Capture the cell that displays the provided text and extract its (x, y) central coordinate. 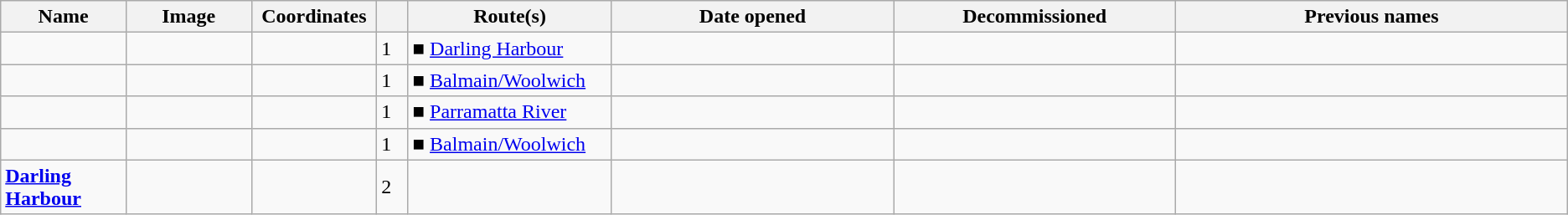
Name (64, 17)
Date opened (752, 17)
Darling Harbour (64, 187)
Coordinates (314, 17)
Image (188, 17)
■ Darling Harbour (509, 49)
Decommissioned (1035, 17)
■ Parramatta River (509, 112)
Route(s) (509, 17)
2 (392, 187)
Previous names (1372, 17)
